Pinpoint the cell where the given text exists, returning its (X, Y) midpoint coordinate. 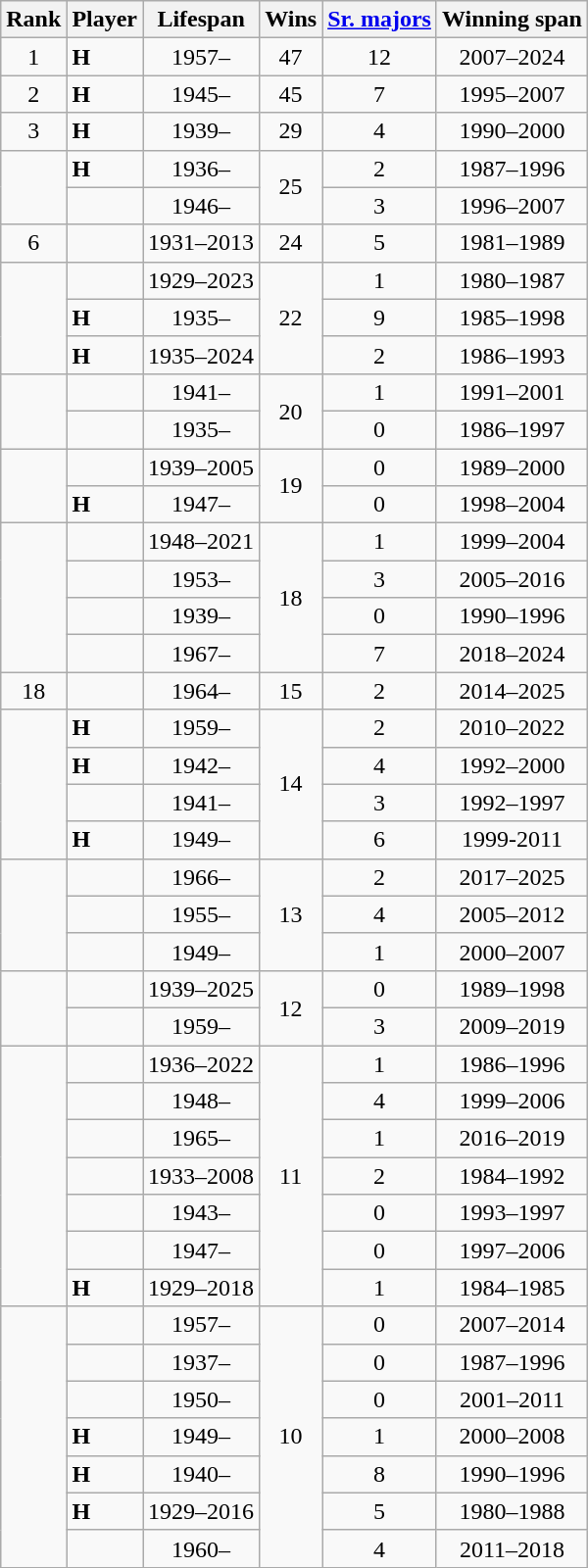
Winning span (512, 20)
Sr. majors (380, 20)
1933–2008 (202, 1176)
1948–2021 (202, 542)
2007–2014 (512, 1325)
1984–1985 (512, 1288)
1980–1987 (512, 280)
1989–1998 (512, 989)
Player (105, 20)
19 (291, 486)
2007–2024 (512, 57)
1929–2016 (202, 1511)
13 (291, 914)
1980–1988 (512, 1511)
2016–2019 (512, 1139)
1929–2018 (202, 1288)
1992–1997 (512, 803)
1967– (202, 654)
2009–2019 (512, 1026)
1953– (202, 579)
15 (291, 691)
1986–1993 (512, 355)
1965– (202, 1139)
1945– (202, 94)
45 (291, 94)
24 (291, 243)
10 (291, 1437)
2014–2025 (512, 691)
1939–2005 (202, 467)
29 (291, 131)
2000–2008 (512, 1437)
2005–2016 (512, 579)
11 (291, 1175)
1939–2025 (202, 989)
1931–2013 (202, 243)
1942– (202, 765)
9 (380, 318)
1991–2001 (512, 392)
1936–2022 (202, 1063)
1986–1996 (512, 1063)
1966– (202, 877)
1960– (202, 1548)
8 (380, 1474)
Rank (33, 20)
2011–2018 (512, 1548)
2005–2012 (512, 914)
1999–2006 (512, 1102)
1981–1989 (512, 243)
1995–2007 (512, 94)
14 (291, 784)
1998–2004 (512, 505)
2018–2024 (512, 654)
Wins (291, 20)
2000–2007 (512, 952)
1955– (202, 914)
1984–1992 (512, 1176)
1997–2006 (512, 1250)
1943– (202, 1213)
Lifespan (202, 20)
1948– (202, 1102)
1996–2007 (512, 206)
1946– (202, 206)
1929–2023 (202, 280)
1950– (202, 1399)
1985–1998 (512, 318)
1935–2024 (202, 355)
1989–2000 (512, 467)
2001–2011 (512, 1399)
2010–2022 (512, 728)
1993–1997 (512, 1213)
1990–2000 (512, 131)
1999–2004 (512, 542)
25 (291, 187)
20 (291, 411)
1992–2000 (512, 765)
22 (291, 318)
1986–1997 (512, 429)
1999-2011 (512, 840)
2017–2025 (512, 877)
47 (291, 57)
1937– (202, 1362)
1940– (202, 1474)
1936– (202, 169)
1964– (202, 691)
